Output the [x, y] coordinate of the center of the cell containing the given text.  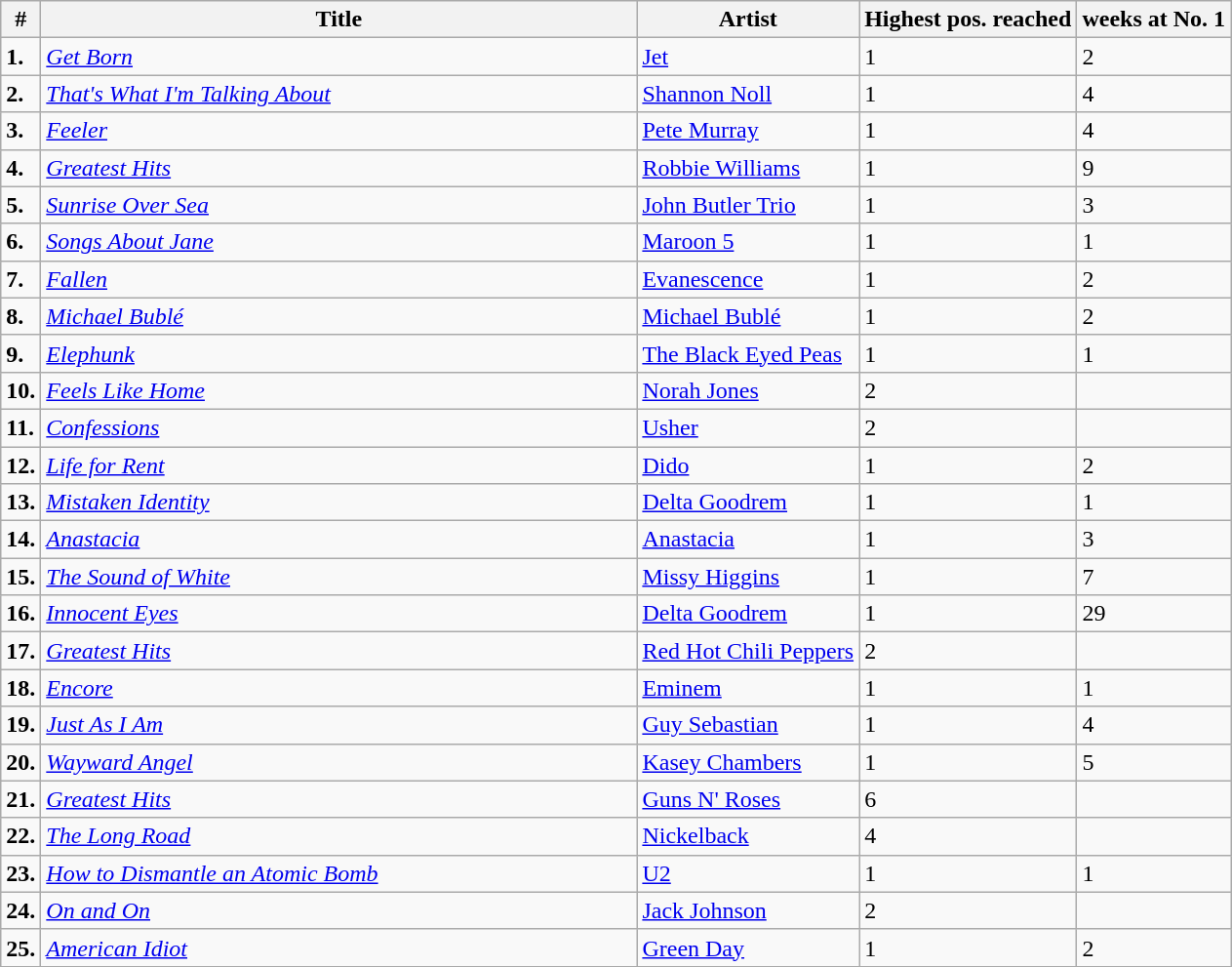
Mistaken Identity [339, 503]
19. [21, 725]
22. [21, 836]
23. [21, 873]
10. [21, 390]
American Idiot [339, 947]
18. [21, 688]
12. [21, 465]
Norah Jones [748, 390]
That's What I'm Talking About [339, 94]
25. [21, 947]
24. [21, 910]
Life for Rent [339, 465]
Maroon 5 [748, 242]
Sunrise Over Sea [339, 205]
weeks at No. 1 [1154, 20]
5. [21, 205]
Green Day [748, 947]
Wayward Angel [339, 762]
Elephunk [339, 353]
17. [21, 651]
11. [21, 427]
21. [21, 799]
Shannon Noll [748, 94]
Fallen [339, 279]
How to Dismantle an Atomic Bomb [339, 873]
# [21, 20]
9 [1154, 168]
Encore [339, 688]
Jack Johnson [748, 910]
The Long Road [339, 836]
Feeler [339, 131]
4. [21, 168]
6 [968, 799]
The Sound of White [339, 577]
On and On [339, 910]
Pete Murray [748, 131]
Kasey Chambers [748, 762]
29 [1154, 614]
Guy Sebastian [748, 725]
15. [21, 577]
Get Born [339, 57]
The Black Eyed Peas [748, 353]
Dido [748, 465]
Feels Like Home [339, 390]
Confessions [339, 427]
Jet [748, 57]
Innocent Eyes [339, 614]
Songs About Jane [339, 242]
9. [21, 353]
7 [1154, 577]
Guns N' Roses [748, 799]
Artist [748, 20]
Evanescence [748, 279]
13. [21, 503]
Title [339, 20]
7. [21, 279]
14. [21, 540]
Just As I Am [339, 725]
8. [21, 316]
Red Hot Chili Peppers [748, 651]
Robbie Williams [748, 168]
Highest pos. reached [968, 20]
2. [21, 94]
1. [21, 57]
16. [21, 614]
Missy Higgins [748, 577]
Usher [748, 427]
5 [1154, 762]
3. [21, 131]
Nickelback [748, 836]
Eminem [748, 688]
John Butler Trio [748, 205]
U2 [748, 873]
20. [21, 762]
6. [21, 242]
